From the cell containing the given text, extract its center point as [X, Y] coordinate. 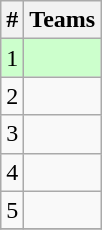
Teams [62, 20]
3 [12, 134]
5 [12, 210]
1 [12, 58]
# [12, 20]
4 [12, 172]
2 [12, 96]
